Pinpoint the cell where the given text exists, returning its (x, y) midpoint coordinate. 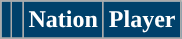
Nation (63, 20)
Player (142, 20)
